Capture the cell that displays the provided text and extract its [X, Y] central coordinate. 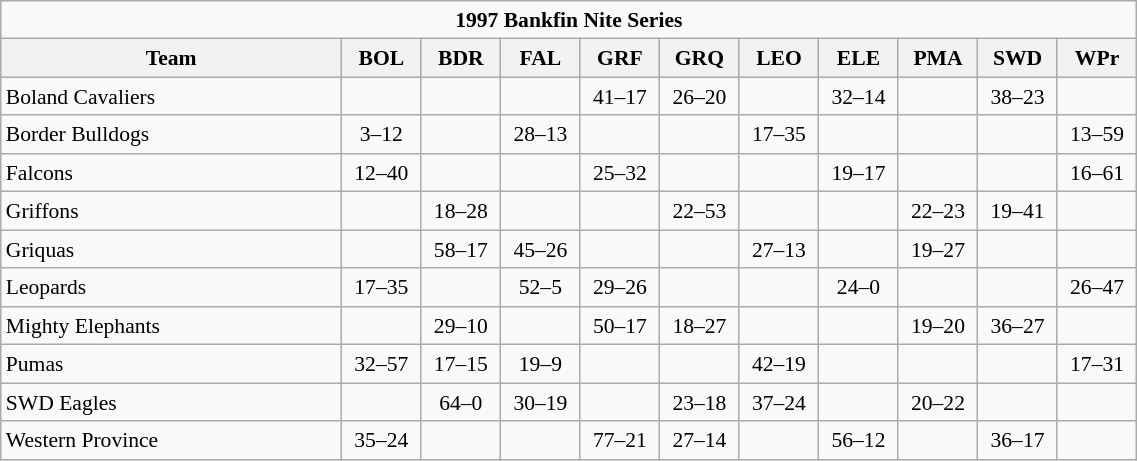
1997 Bankfin Nite Series [569, 20]
Border Bulldogs [172, 135]
BOL [382, 58]
SWD [1018, 58]
Griquas [172, 249]
25–32 [620, 173]
32–14 [859, 97]
52–5 [541, 288]
45–26 [541, 249]
37–24 [779, 402]
12–40 [382, 173]
18–28 [461, 211]
28–13 [541, 135]
19–17 [859, 173]
24–0 [859, 288]
PMA [938, 58]
Team [172, 58]
Western Province [172, 440]
50–17 [620, 326]
38–23 [1018, 97]
19–20 [938, 326]
58–17 [461, 249]
19–27 [938, 249]
GRQ [700, 58]
23–18 [700, 402]
35–24 [382, 440]
32–57 [382, 364]
22–53 [700, 211]
29–26 [620, 288]
Boland Cavaliers [172, 97]
26–47 [1097, 288]
16–61 [1097, 173]
42–19 [779, 364]
27–13 [779, 249]
Pumas [172, 364]
13–59 [1097, 135]
SWD Eagles [172, 402]
ELE [859, 58]
17–15 [461, 364]
LEO [779, 58]
17–31 [1097, 364]
BDR [461, 58]
18–27 [700, 326]
19–9 [541, 364]
77–21 [620, 440]
WPr [1097, 58]
36–27 [1018, 326]
27–14 [700, 440]
64–0 [461, 402]
22–23 [938, 211]
29–10 [461, 326]
26–20 [700, 97]
19–41 [1018, 211]
Mighty Elephants [172, 326]
3–12 [382, 135]
41–17 [620, 97]
Griffons [172, 211]
56–12 [859, 440]
FAL [541, 58]
20–22 [938, 402]
GRF [620, 58]
Leopards [172, 288]
36–17 [1018, 440]
30–19 [541, 402]
Falcons [172, 173]
